Find where the given text appears and provide that cell's center as [X, Y] coordinate. 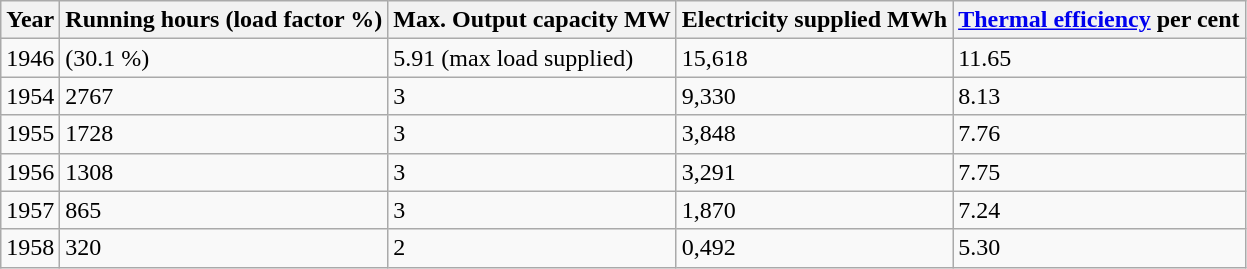
Max. Output capacity MW [532, 20]
Thermal efficiency per cent [1100, 20]
Electricity supplied MWh [814, 20]
1308 [224, 172]
865 [224, 210]
0,492 [814, 248]
7.76 [1100, 134]
1958 [30, 248]
2767 [224, 96]
2 [532, 248]
1955 [30, 134]
Year [30, 20]
320 [224, 248]
1957 [30, 210]
Running hours (load factor %) [224, 20]
1,870 [814, 210]
1728 [224, 134]
3,291 [814, 172]
7.75 [1100, 172]
(30.1 %) [224, 58]
1954 [30, 96]
1956 [30, 172]
1946 [30, 58]
9,330 [814, 96]
3,848 [814, 134]
5.30 [1100, 248]
8.13 [1100, 96]
7.24 [1100, 210]
5.91 (max load supplied) [532, 58]
11.65 [1100, 58]
15,618 [814, 58]
